Search for the cell housing the specified text and yield its (X, Y) center coordinate. 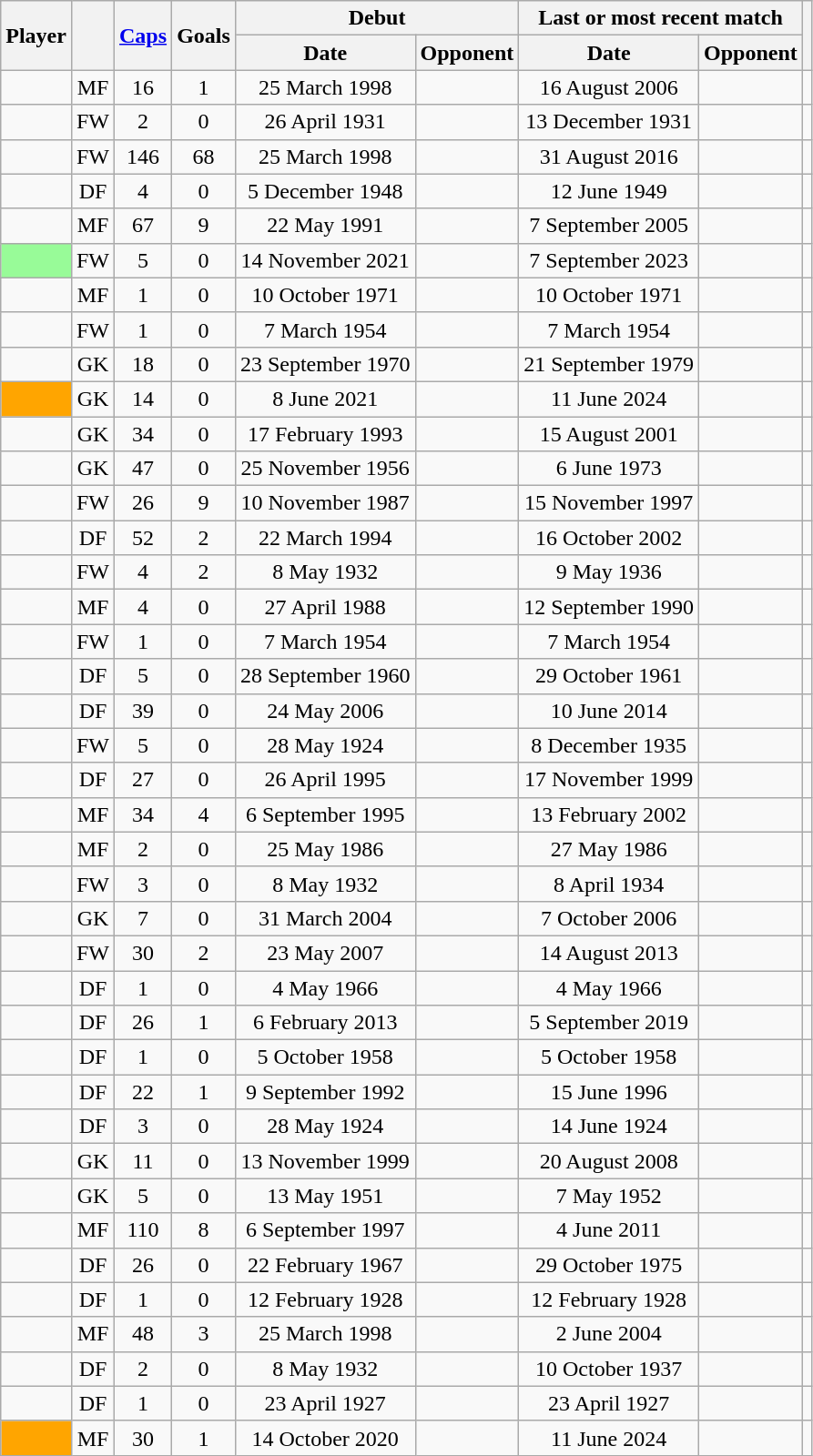
31 March 2004 (325, 918)
18 (144, 364)
10 June 2014 (609, 711)
27 (144, 780)
17 February 1993 (325, 434)
9 September 1992 (325, 1092)
14 (144, 399)
27 May 1986 (609, 849)
21 September 1979 (609, 364)
22 (144, 1092)
25 May 1986 (325, 849)
23 May 2007 (325, 953)
Last or most recent match (661, 18)
26 April 1931 (325, 122)
23 September 1970 (325, 364)
7 (144, 918)
13 December 1931 (609, 122)
110 (144, 1230)
Debut (377, 18)
13 February 2002 (609, 814)
68 (204, 157)
10 October 1937 (609, 1369)
14 August 2013 (609, 953)
20 August 2008 (609, 1161)
8 April 1934 (609, 884)
Goals (204, 35)
22 May 1991 (325, 226)
12 September 1990 (609, 607)
16 (144, 87)
12 June 1949 (609, 191)
25 November 1956 (325, 469)
22 February 1967 (325, 1265)
6 June 1973 (609, 469)
24 May 2006 (325, 711)
47 (144, 469)
11 (144, 1161)
6 February 2013 (325, 1023)
14 November 2021 (325, 260)
27 April 1988 (325, 607)
5 September 2019 (609, 1023)
31 August 2016 (609, 157)
22 March 1994 (325, 538)
14 October 2020 (325, 1438)
29 October 1961 (609, 676)
26 April 1995 (325, 780)
29 October 1975 (609, 1265)
14 June 1924 (609, 1127)
7 September 2023 (609, 260)
6 September 1995 (325, 814)
15 August 2001 (609, 434)
16 October 2002 (609, 538)
39 (144, 711)
13 November 1999 (325, 1161)
8 (204, 1230)
5 December 1948 (325, 191)
7 September 2005 (609, 226)
9 May 1936 (609, 572)
16 August 2006 (609, 87)
4 June 2011 (609, 1230)
17 November 1999 (609, 780)
28 September 1960 (325, 676)
6 September 1997 (325, 1230)
10 November 1987 (325, 503)
2 June 2004 (609, 1334)
52 (144, 538)
15 June 1996 (609, 1092)
7 May 1952 (609, 1196)
7 October 2006 (609, 918)
48 (144, 1334)
Player (36, 35)
13 May 1951 (325, 1196)
8 June 2021 (325, 399)
67 (144, 226)
8 December 1935 (609, 745)
15 November 1997 (609, 503)
Caps (144, 35)
146 (144, 157)
